Determine the (X, Y) coordinate at the center of the cell enclosing the given text.  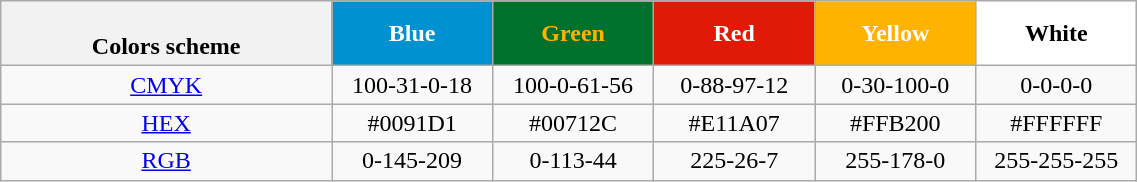
#0091D1 (412, 123)
Colors scheme (166, 34)
100-31-0-18 (412, 85)
#00712C (574, 123)
CMYK (166, 85)
0-88-97-12 (734, 85)
Green (574, 34)
Blue (412, 34)
225-26-7 (734, 161)
White (1056, 34)
0-0-0-0 (1056, 85)
RGB (166, 161)
0-145-209 (412, 161)
0-30-100-0 (896, 85)
Red (734, 34)
0-113-44 (574, 161)
#E11A07 (734, 123)
#FFB200 (896, 123)
#FFFFFF (1056, 123)
Yellow (896, 34)
255-178-0 (896, 161)
100-0-61-56 (574, 85)
255-255-255 (1056, 161)
HEX (166, 123)
